Return the [X, Y] coordinate for the center point of the cell that contains the specified text.  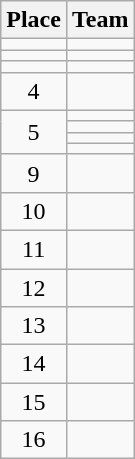
5 [34, 132]
4 [34, 91]
Place [34, 20]
9 [34, 173]
10 [34, 211]
Team [100, 20]
14 [34, 364]
16 [34, 440]
15 [34, 402]
11 [34, 249]
12 [34, 287]
13 [34, 326]
